Return the [X, Y] coordinate for the center point of the cell that contains the specified text.  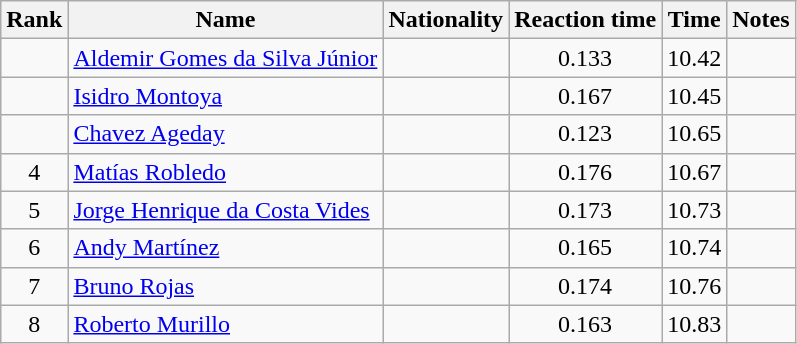
Matías Robledo [226, 172]
Chavez Ageday [226, 134]
Jorge Henrique da Costa Vides [226, 210]
Time [694, 20]
10.67 [694, 172]
8 [34, 324]
0.174 [586, 286]
0.165 [586, 248]
10.83 [694, 324]
Aldemir Gomes da Silva Júnior [226, 58]
10.42 [694, 58]
10.73 [694, 210]
7 [34, 286]
Reaction time [586, 20]
Nationality [446, 20]
Rank [34, 20]
Isidro Montoya [226, 96]
6 [34, 248]
0.167 [586, 96]
0.123 [586, 134]
Roberto Murillo [226, 324]
10.76 [694, 286]
10.74 [694, 248]
5 [34, 210]
Andy Martínez [226, 248]
10.45 [694, 96]
10.65 [694, 134]
4 [34, 172]
0.173 [586, 210]
Name [226, 20]
Notes [761, 20]
Bruno Rojas [226, 286]
0.133 [586, 58]
0.176 [586, 172]
0.163 [586, 324]
